Output the [X, Y] coordinate of the center of the cell containing the given text.  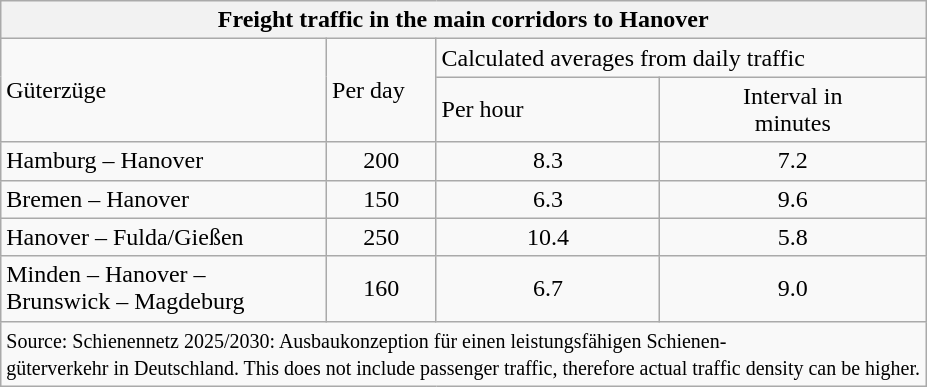
Minden – Hanover –Brunswick – Magdeburg [164, 288]
Güterzüge [164, 90]
6.7 [548, 288]
Calculated averages from daily traffic [681, 58]
Hamburg – Hanover [164, 161]
9.0 [793, 288]
200 [382, 161]
7.2 [793, 161]
Per hour [548, 110]
160 [382, 288]
Interval inminutes [793, 110]
Hanover – Fulda/Gießen [164, 237]
Bremen – Hanover [164, 199]
Freight traffic in the main corridors to Hanover [464, 20]
10.4 [548, 237]
250 [382, 237]
8.3 [548, 161]
Per day [382, 90]
5.8 [793, 237]
9.6 [793, 199]
150 [382, 199]
6.3 [548, 199]
